Detect which cell encompasses the target text, then output its [X, Y] center coordinate. 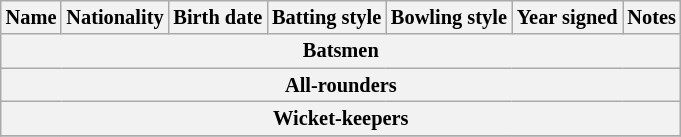
Batting style [326, 17]
Year signed [568, 17]
All-rounders [341, 85]
Bowling style [449, 17]
Wicket-keepers [341, 118]
Batsmen [341, 51]
Birth date [218, 17]
Name [32, 17]
Notes [651, 17]
Nationality [114, 17]
